Identify which cell holds the provided text, then report its (x, y) central coordinate. 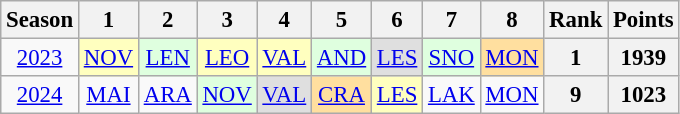
9 (576, 95)
CRA (342, 95)
Rank (576, 20)
AND (342, 58)
LEO (227, 58)
5 (342, 20)
2023 (40, 58)
2024 (40, 95)
3 (227, 20)
1939 (644, 58)
ARA (168, 95)
Season (40, 20)
Points (644, 20)
LEN (168, 58)
2 (168, 20)
MAI (108, 95)
4 (284, 20)
SNO (452, 58)
LAK (452, 95)
8 (512, 20)
1023 (644, 95)
6 (398, 20)
7 (452, 20)
